Detect which cell encompasses the target text, then output its (X, Y) center coordinate. 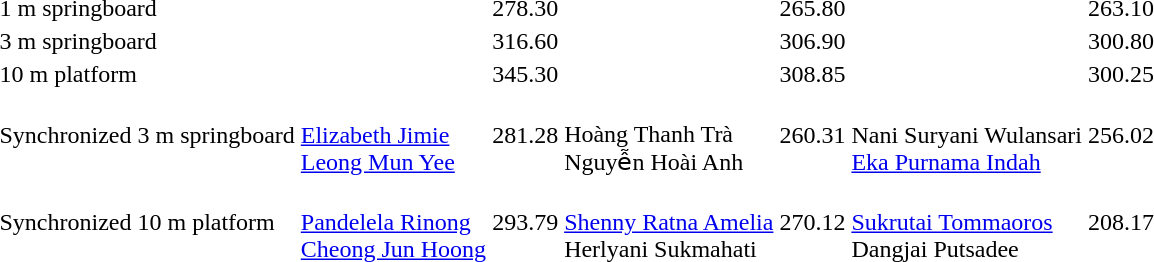
345.30 (526, 74)
308.85 (812, 74)
281.28 (526, 135)
Hoàng Thanh Trà Nguyễn Hoài Anh (669, 135)
306.90 (812, 41)
316.60 (526, 41)
Nani Suryani Wulansari Eka Purnama Indah (967, 135)
Elizabeth Jimie Leong Mun Yee (393, 135)
260.31 (812, 135)
